For the text-containing cell, return its midpoint in (X, Y) coordinate format. 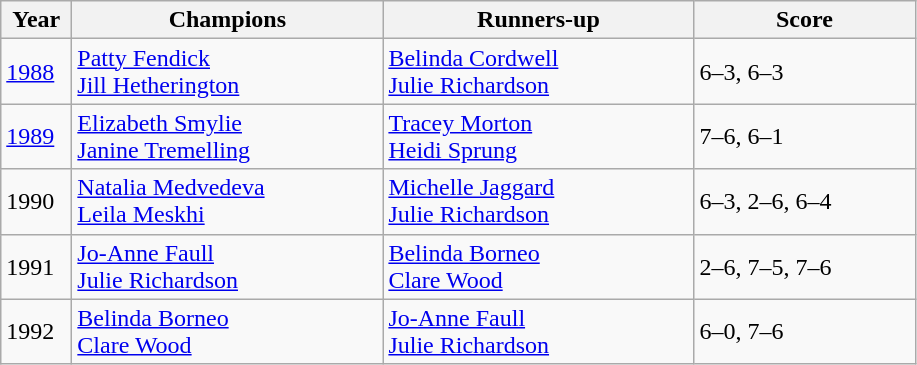
2–6, 7–5, 7–6 (804, 266)
Year (36, 20)
Belinda Cordwell Julie Richardson (538, 72)
Elizabeth Smylie Janine Tremelling (228, 136)
Score (804, 20)
1992 (36, 332)
Runners-up (538, 20)
1990 (36, 202)
1991 (36, 266)
Natalia Medvedeva Leila Meskhi (228, 202)
Patty Fendick Jill Hetherington (228, 72)
6–3, 2–6, 6–4 (804, 202)
Michelle Jaggard Julie Richardson (538, 202)
6–3, 6–3 (804, 72)
1989 (36, 136)
Tracey Morton Heidi Sprung (538, 136)
1988 (36, 72)
7–6, 6–1 (804, 136)
Champions (228, 20)
6–0, 7–6 (804, 332)
